Locate the cell with the specified text and output its [x, y] center coordinate. 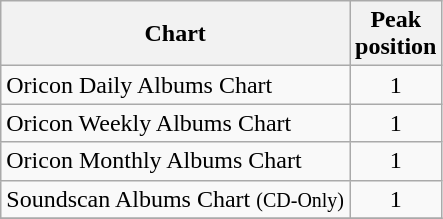
Oricon Monthly Albums Chart [176, 161]
Oricon Weekly Albums Chart [176, 123]
Chart [176, 34]
Soundscan Albums Chart (CD-Only) [176, 199]
Peak position [396, 34]
Oricon Daily Albums Chart [176, 85]
